For the text-containing cell, return its midpoint in [x, y] coordinate format. 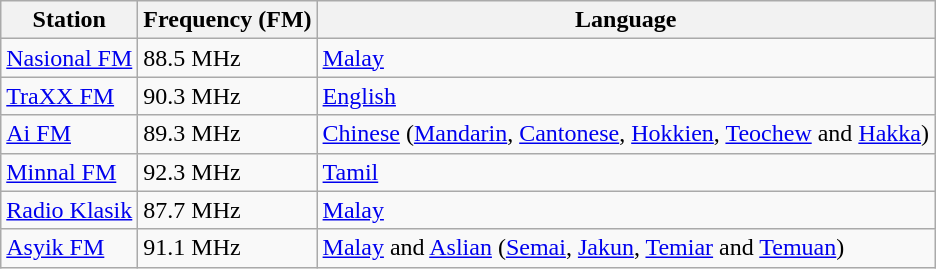
88.5 MHz [228, 58]
91.1 MHz [228, 248]
92.3 MHz [228, 172]
Station [70, 20]
87.7 MHz [228, 210]
Tamil [626, 172]
89.3 MHz [228, 134]
Language [626, 20]
English [626, 96]
Asyik FM [70, 248]
Malay and Aslian (Semai, Jakun, Temiar and Temuan) [626, 248]
90.3 MHz [228, 96]
Minnal FM [70, 172]
Frequency (FM) [228, 20]
Ai FM [70, 134]
TraXX FM [70, 96]
Chinese (Mandarin, Cantonese, Hokkien, Teochew and Hakka) [626, 134]
Nasional FM [70, 58]
Radio Klasik [70, 210]
